Find where the given text appears and provide that cell's center as (x, y) coordinate. 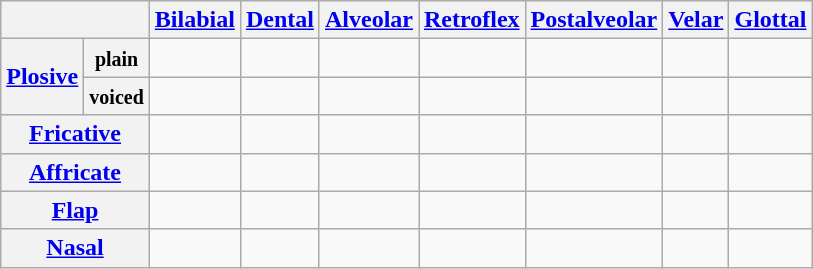
plain (116, 58)
Postalveolar (594, 20)
Glottal (770, 20)
Bilabial (194, 20)
voiced (116, 96)
Fricative (76, 134)
Plosive (42, 77)
Alveolar (368, 20)
Flap (76, 210)
Nasal (76, 248)
Affricate (76, 172)
Dental (280, 20)
Retroflex (472, 20)
Velar (696, 20)
